From the cell containing the given text, extract its center point as [X, Y] coordinate. 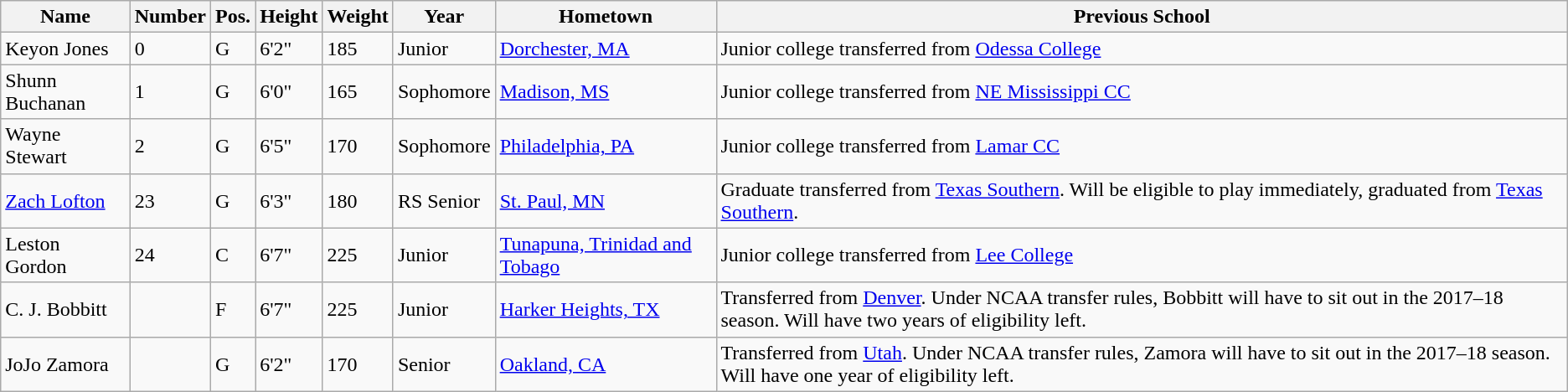
Transferred from Utah. Under NCAA transfer rules, Zamora will have to sit out in the 2017–18 season. Will have one year of eligibility left. [1142, 364]
Name [65, 17]
Philadelphia, PA [606, 146]
Dorchester, MA [606, 49]
Senior [444, 364]
24 [170, 255]
23 [170, 201]
Number [170, 17]
185 [358, 49]
Tunapuna, Trinidad and Tobago [606, 255]
0 [170, 49]
Keyon Jones [65, 49]
Transferred from Denver. Under NCAA transfer rules, Bobbitt will have to sit out in the 2017–18 season. Will have two years of eligibility left. [1142, 310]
C. J. Bobbitt [65, 310]
Junior college transferred from Odessa College [1142, 49]
Pos. [233, 17]
Weight [358, 17]
Previous School [1142, 17]
St. Paul, MN [606, 201]
Oakland, CA [606, 364]
2 [170, 146]
Graduate transferred from Texas Southern. Will be eligible to play immediately, graduated from Texas Southern. [1142, 201]
Madison, MS [606, 92]
RS Senior [444, 201]
Shunn Buchanan [65, 92]
Harker Heights, TX [606, 310]
6'3" [289, 201]
6'5" [289, 146]
Year [444, 17]
Junior college transferred from Lamar CC [1142, 146]
Hometown [606, 17]
Junior college transferred from NE Mississippi CC [1142, 92]
Leston Gordon [65, 255]
180 [358, 201]
JoJo Zamora [65, 364]
F [233, 310]
165 [358, 92]
Junior college transferred from Lee College [1142, 255]
Height [289, 17]
Wayne Stewart [65, 146]
C [233, 255]
6'0" [289, 92]
Zach Lofton [65, 201]
1 [170, 92]
